For the text-containing cell, return its midpoint in [x, y] coordinate format. 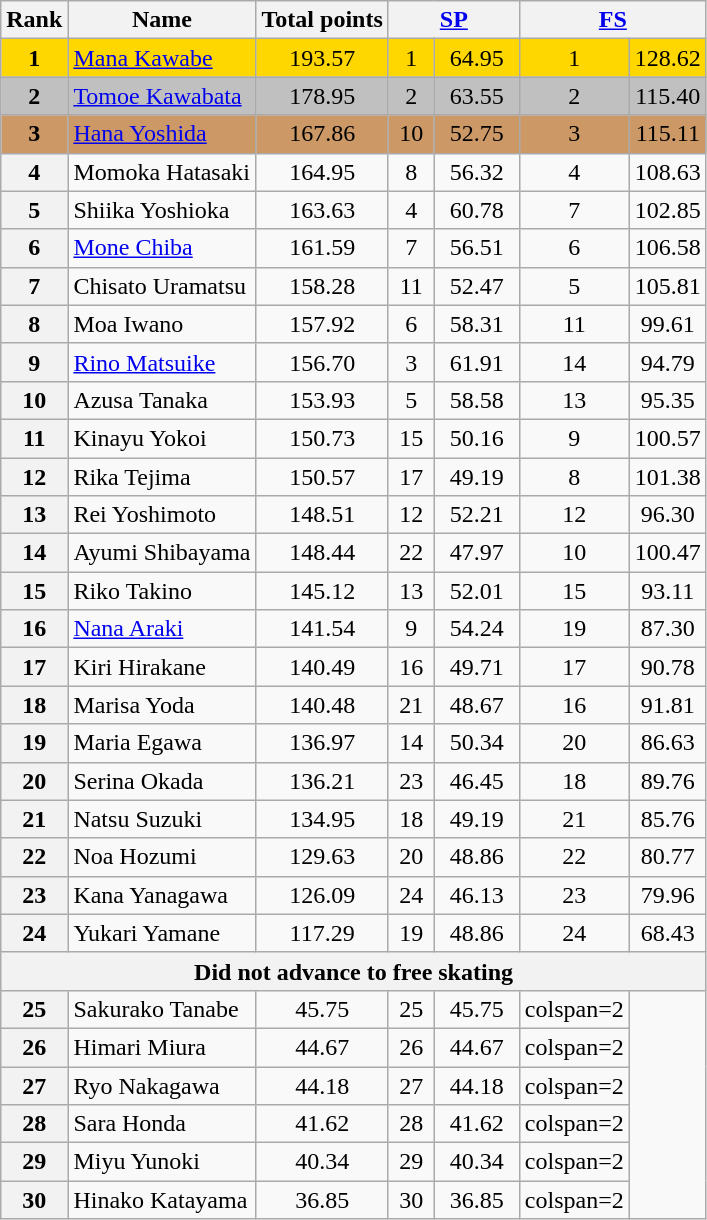
101.38 [668, 477]
178.95 [322, 96]
134.95 [322, 819]
Nana Araki [162, 629]
136.97 [322, 743]
Momoka Hatasaki [162, 172]
91.81 [668, 705]
96.30 [668, 515]
Kana Yanagawa [162, 895]
49.71 [476, 667]
140.48 [322, 705]
161.59 [322, 248]
136.21 [322, 781]
50.34 [476, 743]
193.57 [322, 58]
99.61 [668, 324]
56.51 [476, 248]
Hana Yoshida [162, 134]
Tomoe Kawabata [162, 96]
115.11 [668, 134]
129.63 [322, 857]
156.70 [322, 362]
86.63 [668, 743]
63.55 [476, 96]
48.67 [476, 705]
Natsu Suzuki [162, 819]
50.16 [476, 438]
Kinayu Yokoi [162, 438]
106.58 [668, 248]
Miyu Yunoki [162, 1162]
Did not advance to free skating [354, 971]
150.57 [322, 477]
Himari Miura [162, 1047]
52.75 [476, 134]
Riko Takino [162, 591]
145.12 [322, 591]
157.92 [322, 324]
85.76 [668, 819]
93.11 [668, 591]
Total points [322, 20]
89.76 [668, 781]
164.95 [322, 172]
Kiri Hirakane [162, 667]
Mone Chiba [162, 248]
Hinako Katayama [162, 1200]
58.31 [476, 324]
SP [454, 20]
108.63 [668, 172]
94.79 [668, 362]
105.81 [668, 286]
167.86 [322, 134]
Noa Hozumi [162, 857]
148.51 [322, 515]
117.29 [322, 933]
95.35 [668, 400]
79.96 [668, 895]
Ayumi Shibayama [162, 553]
153.93 [322, 400]
61.91 [476, 362]
FS [612, 20]
150.73 [322, 438]
Sakurako Tanabe [162, 1009]
100.47 [668, 553]
87.30 [668, 629]
52.47 [476, 286]
80.77 [668, 857]
148.44 [322, 553]
90.78 [668, 667]
158.28 [322, 286]
Name [162, 20]
Marisa Yoda [162, 705]
52.01 [476, 591]
100.57 [668, 438]
115.40 [668, 96]
46.13 [476, 895]
141.54 [322, 629]
64.95 [476, 58]
Azusa Tanaka [162, 400]
Ryo Nakagawa [162, 1085]
Rei Yoshimoto [162, 515]
102.85 [668, 210]
163.63 [322, 210]
Chisato Uramatsu [162, 286]
Moa Iwano [162, 324]
46.45 [476, 781]
Yukari Yamane [162, 933]
Rino Matsuike [162, 362]
Shiika Yoshioka [162, 210]
Serina Okada [162, 781]
60.78 [476, 210]
Sara Honda [162, 1124]
58.58 [476, 400]
Maria Egawa [162, 743]
56.32 [476, 172]
68.43 [668, 933]
140.49 [322, 667]
47.97 [476, 553]
Rika Tejima [162, 477]
128.62 [668, 58]
Mana Kawabe [162, 58]
52.21 [476, 515]
126.09 [322, 895]
54.24 [476, 629]
Rank [34, 20]
